Pinpoint the cell where the given text exists, returning its [x, y] midpoint coordinate. 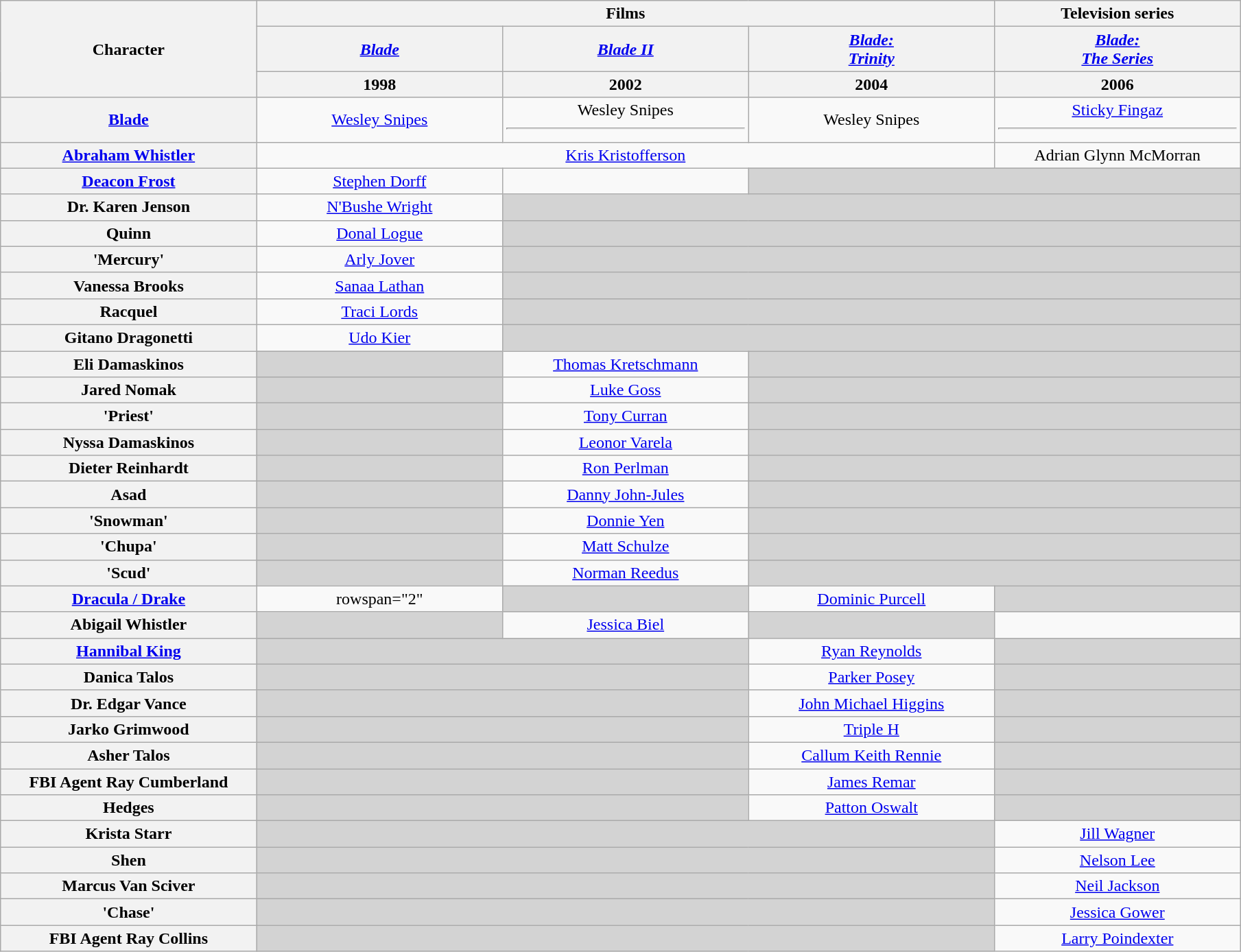
Thomas Kretschmann [626, 364]
Racquel [129, 311]
Callum Keith Rennie [871, 755]
N'Bushe Wright [379, 207]
Udo Kier [379, 337]
Sanaa Lathan [379, 285]
Ron Perlman [626, 468]
Jill Wagner [1118, 834]
Asad [129, 495]
FBI Agent Ray Collins [129, 938]
Jared Nomak [129, 390]
Eli Damaskinos [129, 364]
'Chase' [129, 912]
Donal Logue [379, 233]
Larry Poindexter [1118, 938]
Blade: The Series [1118, 49]
1998 [379, 84]
Dr. Karen Jenson [129, 207]
Danny John-Jules [626, 495]
Parker Posey [871, 677]
Jarko Grimwood [129, 729]
Blade: Trinity [871, 49]
Nyssa Damaskinos [129, 442]
Tony Curran [626, 416]
Marcus Van Sciver [129, 886]
Norman Reedus [626, 573]
'Chupa' [129, 547]
'Snowman' [129, 521]
Luke Goss [626, 390]
Triple H [871, 729]
Vanessa Brooks [129, 285]
Quinn [129, 233]
James Remar [871, 781]
2002 [626, 84]
2004 [871, 84]
2006 [1118, 84]
Donnie Yen [626, 521]
Sticky Fingaz [1118, 119]
Dominic Purcell [871, 599]
Matt Schulze [626, 547]
Dieter Reinhardt [129, 468]
Adrian Glynn McMorran [1118, 155]
FBI Agent Ray Cumberland [129, 781]
Television series [1118, 14]
Patton Oswalt [871, 808]
Neil Jackson [1118, 886]
Character [129, 49]
Hannibal King [129, 651]
Jessica Gower [1118, 912]
Gitano Dragonetti [129, 337]
Hedges [129, 808]
'Mercury' [129, 259]
Films [626, 14]
Leonor Varela [626, 442]
Stephen Dorff [379, 181]
'Scud' [129, 573]
'Priest' [129, 416]
Blade II [626, 49]
Dr. Edgar Vance [129, 703]
Nelson Lee [1118, 860]
Dracula / Drake [129, 599]
Ryan Reynolds [871, 651]
Abigail Whistler [129, 625]
Shen [129, 860]
rowspan="2" [379, 599]
Abraham Whistler [129, 155]
John Michael Higgins [871, 703]
Kris Kristofferson [626, 155]
Danica Talos [129, 677]
Deacon Frost [129, 181]
Jessica Biel [626, 625]
Asher Talos [129, 755]
Arly Jover [379, 259]
Traci Lords [379, 311]
Krista Starr [129, 834]
